Find where the given text appears and provide that cell's center as (x, y) coordinate. 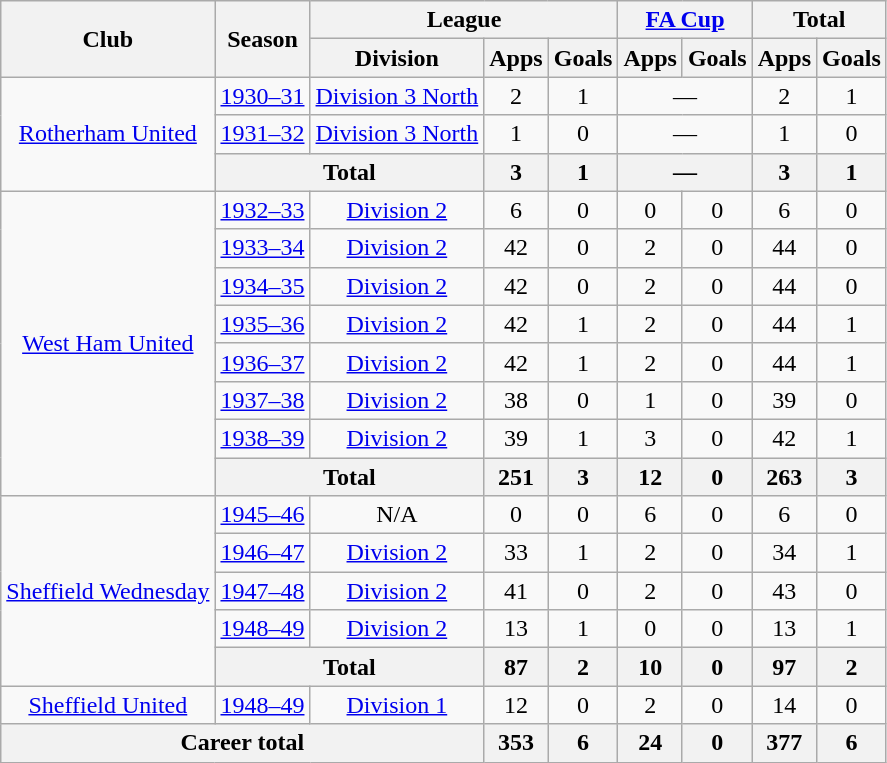
377 (784, 743)
League (464, 20)
Season (262, 39)
1937–38 (262, 400)
Rotherham United (108, 134)
263 (784, 477)
33 (516, 553)
43 (784, 591)
1931–32 (262, 134)
34 (784, 553)
41 (516, 591)
1932–33 (262, 210)
1930–31 (262, 96)
10 (650, 667)
1945–46 (262, 515)
353 (516, 743)
87 (516, 667)
1947–48 (262, 591)
1946–47 (262, 553)
Sheffield United (108, 705)
24 (650, 743)
1933–34 (262, 248)
251 (516, 477)
Division 1 (397, 705)
Career total (242, 743)
1934–35 (262, 286)
1938–39 (262, 438)
N/A (397, 515)
38 (516, 400)
1935–36 (262, 324)
Sheffield Wednesday (108, 591)
FA Cup (685, 20)
West Ham United (108, 343)
14 (784, 705)
Club (108, 39)
97 (784, 667)
Division (397, 58)
1936–37 (262, 362)
